From the cell containing the given text, extract its center point as (x, y) coordinate. 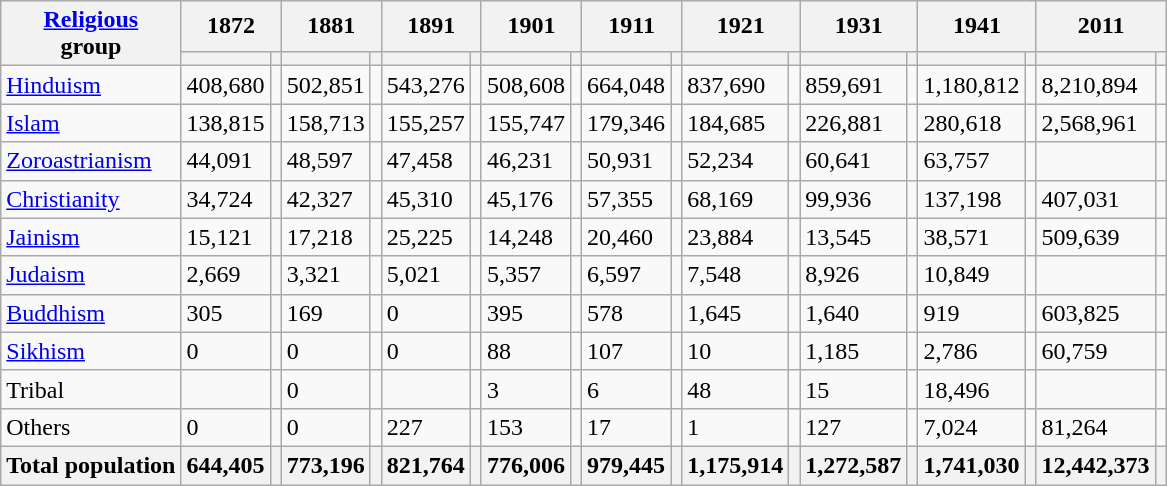
407,031 (1096, 199)
169 (326, 313)
578 (626, 313)
280,618 (972, 123)
6,597 (626, 275)
45,176 (526, 199)
1,640 (854, 313)
Islam (91, 123)
20,460 (626, 237)
81,264 (1096, 427)
88 (526, 351)
25,225 (426, 237)
305 (226, 313)
17,218 (326, 237)
821,764 (426, 465)
50,931 (626, 161)
18,496 (972, 389)
Judaism (91, 275)
46,231 (526, 161)
919 (972, 313)
1901 (531, 26)
48,597 (326, 161)
68,169 (736, 199)
227 (426, 427)
127 (854, 427)
38,571 (972, 237)
Tribal (91, 389)
6 (626, 389)
34,724 (226, 199)
1,180,812 (972, 85)
137,198 (972, 199)
107 (626, 351)
Jainism (91, 237)
153 (526, 427)
Buddhism (91, 313)
44,091 (226, 161)
979,445 (626, 465)
17 (626, 427)
1911 (632, 26)
Total population (91, 465)
15 (854, 389)
664,048 (626, 85)
644,405 (226, 465)
1941 (977, 26)
Hinduism (91, 85)
155,747 (526, 123)
773,196 (326, 465)
1,185 (854, 351)
Religiousgroup (91, 34)
13,545 (854, 237)
2011 (1101, 26)
408,680 (226, 85)
8,210,894 (1096, 85)
138,815 (226, 123)
2,669 (226, 275)
14,248 (526, 237)
859,691 (854, 85)
1,741,030 (972, 465)
509,639 (1096, 237)
63,757 (972, 161)
12,442,373 (1096, 465)
603,825 (1096, 313)
99,936 (854, 199)
45,310 (426, 199)
3 (526, 389)
7,548 (736, 275)
2,568,961 (1096, 123)
60,759 (1096, 351)
47,458 (426, 161)
1,175,914 (736, 465)
23,884 (736, 237)
508,608 (526, 85)
2,786 (972, 351)
52,234 (736, 161)
1,645 (736, 313)
776,006 (526, 465)
1,272,587 (854, 465)
1 (736, 427)
1881 (331, 26)
5,021 (426, 275)
48 (736, 389)
395 (526, 313)
179,346 (626, 123)
543,276 (426, 85)
Others (91, 427)
1872 (231, 26)
Christianity (91, 199)
837,690 (736, 85)
Zoroastrianism (91, 161)
502,851 (326, 85)
184,685 (736, 123)
155,257 (426, 123)
60,641 (854, 161)
1931 (859, 26)
42,327 (326, 199)
7,024 (972, 427)
15,121 (226, 237)
1891 (431, 26)
57,355 (626, 199)
8,926 (854, 275)
1921 (741, 26)
Sikhism (91, 351)
10 (736, 351)
3,321 (326, 275)
10,849 (972, 275)
226,881 (854, 123)
5,357 (526, 275)
158,713 (326, 123)
